Extract the (x, y) coordinate from the center of the cell holding the provided text.  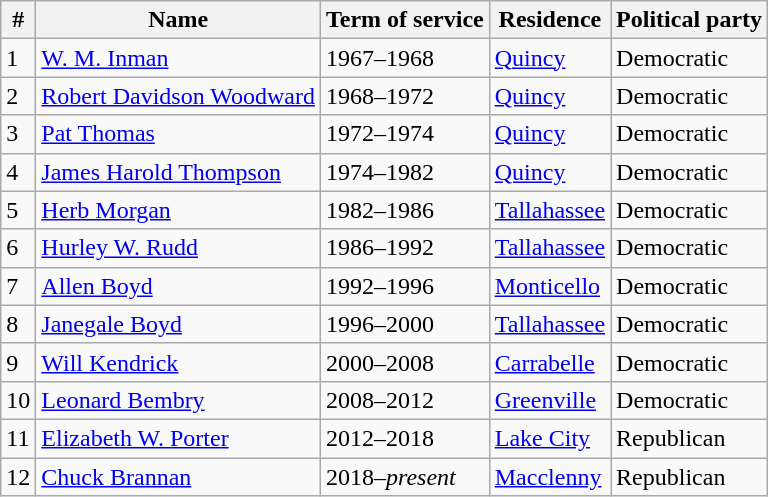
Term of service (404, 20)
8 (18, 324)
Lake City (550, 438)
2018–present (404, 477)
Residence (550, 20)
1986–1992 (404, 248)
6 (18, 248)
9 (18, 362)
Robert Davidson Woodward (178, 96)
1996–2000 (404, 324)
Macclenny (550, 477)
Political party (690, 20)
Will Kendrick (178, 362)
1968–1972 (404, 96)
1992–1996 (404, 286)
4 (18, 172)
Greenville (550, 400)
2 (18, 96)
# (18, 20)
Allen Boyd (178, 286)
10 (18, 400)
2008–2012 (404, 400)
Leonard Bembry (178, 400)
5 (18, 210)
Herb Morgan (178, 210)
2012–2018 (404, 438)
1974–1982 (404, 172)
1967–1968 (404, 58)
1982–1986 (404, 210)
12 (18, 477)
11 (18, 438)
7 (18, 286)
1 (18, 58)
3 (18, 134)
Hurley W. Rudd (178, 248)
1972–1974 (404, 134)
Pat Thomas (178, 134)
W. M. Inman (178, 58)
Janegale Boyd (178, 324)
James Harold Thompson (178, 172)
2000–2008 (404, 362)
Name (178, 20)
Chuck Brannan (178, 477)
Monticello (550, 286)
Elizabeth W. Porter (178, 438)
Carrabelle (550, 362)
